Scan for the cell matching the given text and deliver its [X, Y] coordinate at center. 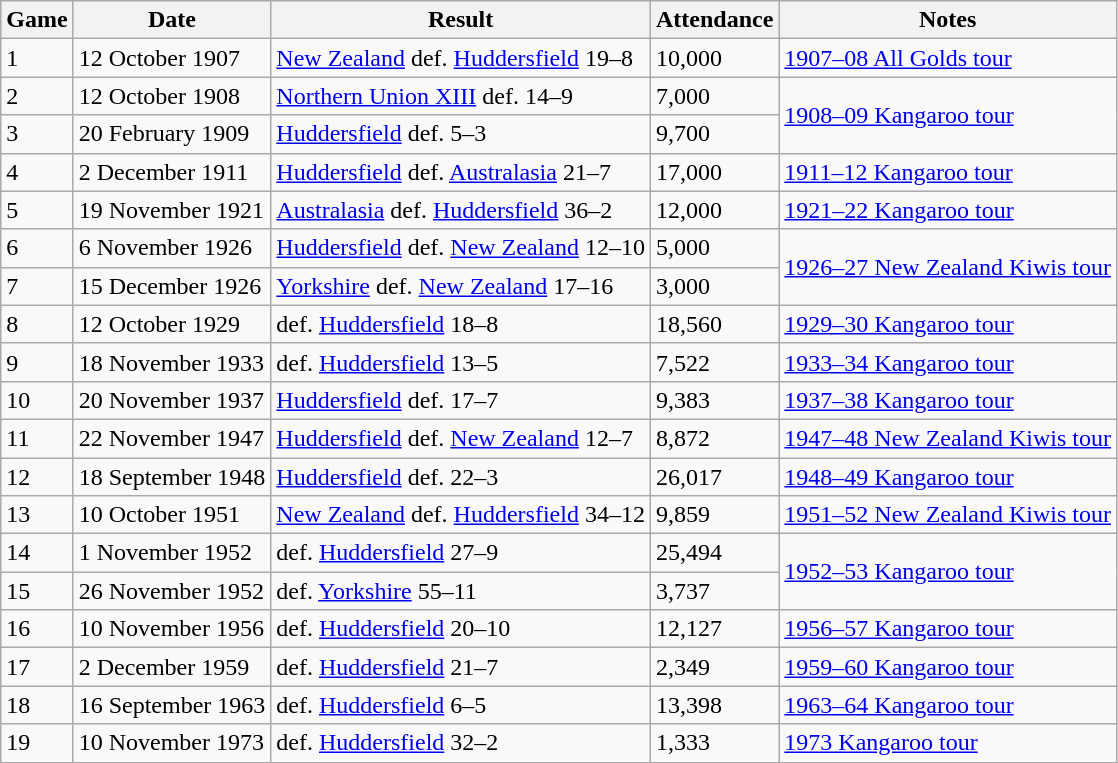
7,522 [714, 362]
18 November 1933 [172, 362]
1948–49 Kangaroo tour [948, 477]
1959–60 Kangaroo tour [948, 667]
1929–30 Kangaroo tour [948, 324]
10 [37, 400]
Australasia def. Huddersfield 36–2 [461, 210]
12 October 1908 [172, 96]
def. Huddersfield 18–8 [461, 324]
16 September 1963 [172, 705]
Date [172, 20]
def. Huddersfield 21–7 [461, 667]
1,333 [714, 743]
1926–27 New Zealand Kiwis tour [948, 267]
Northern Union XIII def. 14–9 [461, 96]
Result [461, 20]
9,700 [714, 134]
Yorkshire def. New Zealand 17–16 [461, 286]
2 December 1911 [172, 172]
1947–48 New Zealand Kiwis tour [948, 438]
12,000 [714, 210]
3 [37, 134]
10 November 1973 [172, 743]
def. Huddersfield 27–9 [461, 553]
6 [37, 248]
2,349 [714, 667]
Huddersfield def. New Zealand 12–10 [461, 248]
1973 Kangaroo tour [948, 743]
9,383 [714, 400]
14 [37, 553]
11 [37, 438]
1951–52 New Zealand Kiwis tour [948, 515]
1937–38 Kangaroo tour [948, 400]
15 December 1926 [172, 286]
18,560 [714, 324]
Huddersfield def. 17–7 [461, 400]
12 October 1907 [172, 58]
19 [37, 743]
3,000 [714, 286]
2 [37, 96]
1952–53 Kangaroo tour [948, 572]
1933–34 Kangaroo tour [948, 362]
2 December 1959 [172, 667]
10 October 1951 [172, 515]
Huddersfield def. Australasia 21–7 [461, 172]
1911–12 Kangaroo tour [948, 172]
18 [37, 705]
Attendance [714, 20]
def. Yorkshire 55–11 [461, 591]
4 [37, 172]
16 [37, 629]
13 [37, 515]
17 [37, 667]
26,017 [714, 477]
19 November 1921 [172, 210]
Huddersfield def. 22–3 [461, 477]
8,872 [714, 438]
20 February 1909 [172, 134]
10,000 [714, 58]
12,127 [714, 629]
def. Huddersfield 13–5 [461, 362]
New Zealand def. Huddersfield 34–12 [461, 515]
Huddersfield def. 5–3 [461, 134]
5,000 [714, 248]
def. Huddersfield 6–5 [461, 705]
17,000 [714, 172]
Game [37, 20]
7,000 [714, 96]
6 November 1926 [172, 248]
9,859 [714, 515]
1907–08 All Golds tour [948, 58]
5 [37, 210]
9 [37, 362]
15 [37, 591]
12 [37, 477]
26 November 1952 [172, 591]
18 September 1948 [172, 477]
def. Huddersfield 32–2 [461, 743]
25,494 [714, 553]
Notes [948, 20]
def. Huddersfield 20–10 [461, 629]
10 November 1956 [172, 629]
Huddersfield def. New Zealand 12–7 [461, 438]
1963–64 Kangaroo tour [948, 705]
New Zealand def. Huddersfield 19–8 [461, 58]
1908–09 Kangaroo tour [948, 115]
3,737 [714, 591]
13,398 [714, 705]
20 November 1937 [172, 400]
1956–57 Kangaroo tour [948, 629]
1 November 1952 [172, 553]
22 November 1947 [172, 438]
7 [37, 286]
1 [37, 58]
12 October 1929 [172, 324]
1921–22 Kangaroo tour [948, 210]
8 [37, 324]
